Identify which cell holds the provided text, then report its (x, y) central coordinate. 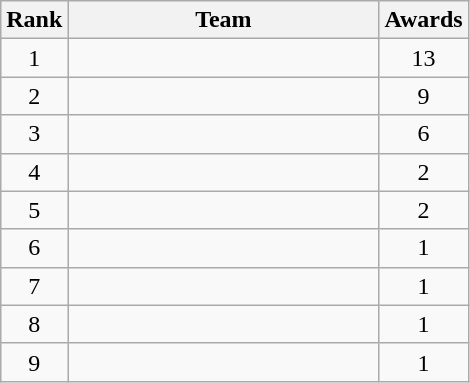
3 (34, 134)
Team (224, 20)
13 (424, 58)
5 (34, 210)
7 (34, 286)
4 (34, 172)
Rank (34, 20)
Awards (424, 20)
8 (34, 324)
